Scan for the cell matching the given text and deliver its (X, Y) coordinate at center. 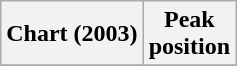
Peakposition (189, 34)
Chart (2003) (72, 34)
